Pinpoint the cell where the given text exists, returning its (x, y) midpoint coordinate. 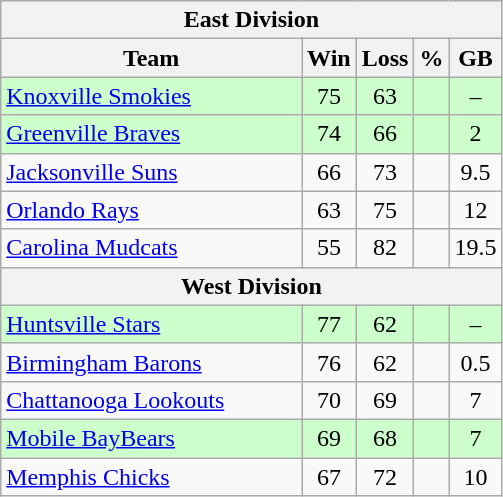
Birmingham Barons (152, 362)
74 (330, 134)
% (432, 58)
Jacksonville Suns (152, 172)
77 (330, 324)
2 (476, 134)
70 (330, 400)
67 (330, 477)
East Division (252, 20)
Chattanooga Lookouts (152, 400)
Mobile BayBears (152, 438)
GB (476, 58)
55 (330, 248)
Orlando Rays (152, 210)
9.5 (476, 172)
Huntsville Stars (152, 324)
76 (330, 362)
68 (385, 438)
Loss (385, 58)
19.5 (476, 248)
Greenville Braves (152, 134)
73 (385, 172)
12 (476, 210)
Knoxville Smokies (152, 96)
Memphis Chicks (152, 477)
Win (330, 58)
Carolina Mudcats (152, 248)
Team (152, 58)
0.5 (476, 362)
10 (476, 477)
82 (385, 248)
West Division (252, 286)
72 (385, 477)
